Detect which cell encompasses the target text, then output its (X, Y) center coordinate. 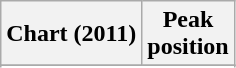
Peakposition (188, 34)
Chart (2011) (72, 34)
